Return [X, Y] of the center of cell containing provided text 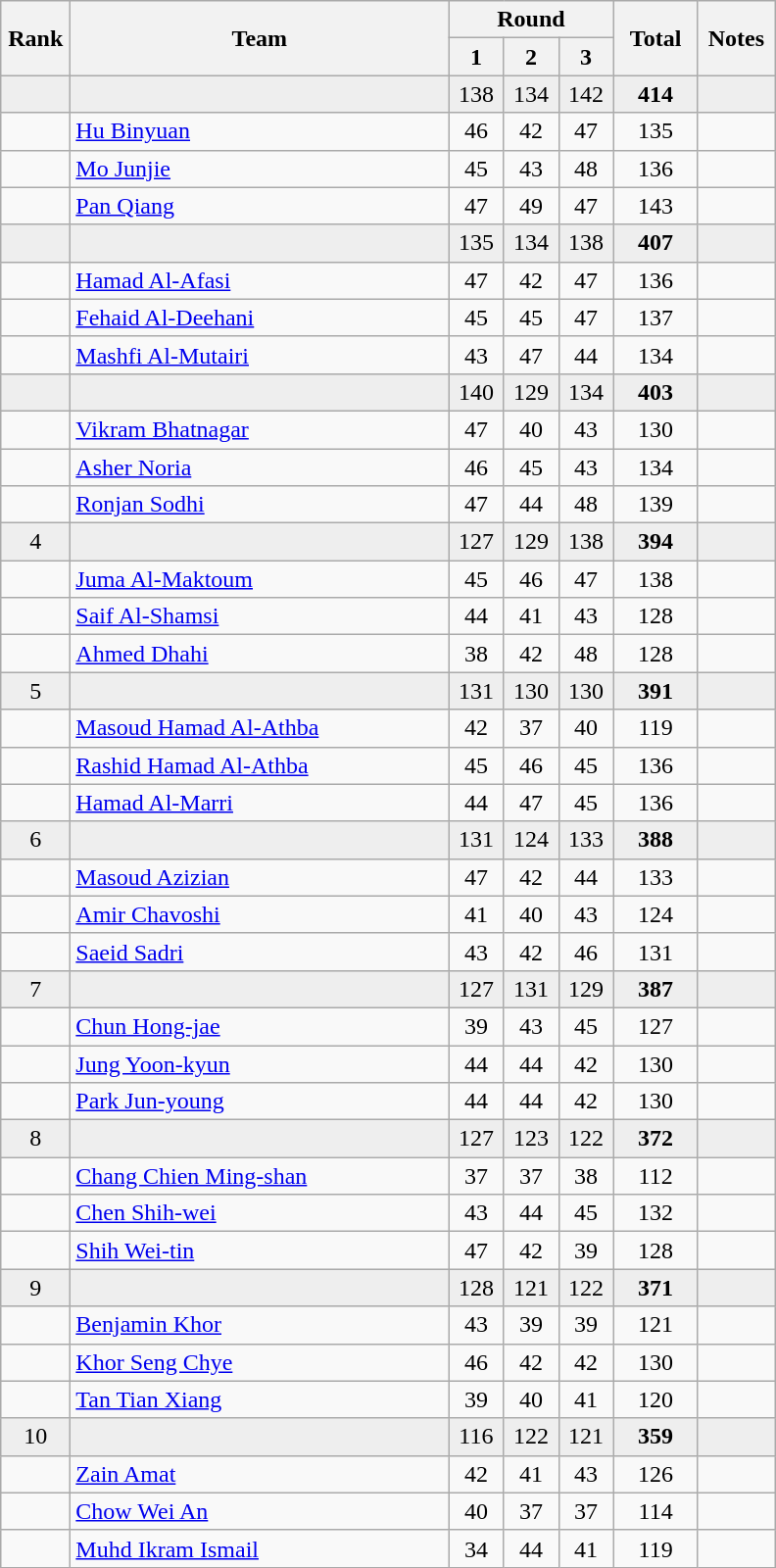
137 [655, 318]
394 [655, 542]
10 [35, 1437]
9 [35, 1288]
Hamad Al-Marri [260, 803]
3 [586, 57]
Khor Seng Chye [260, 1362]
123 [531, 1139]
Jung Yoon-kyun [260, 1063]
Hu Binyuan [260, 131]
49 [531, 206]
Park Jun-young [260, 1102]
Muhd Ikram Ismail [260, 1548]
Hamad Al-Afasi [260, 280]
Mashfi Al-Mutairi [260, 355]
414 [655, 94]
Total [655, 38]
120 [655, 1399]
Ahmed Dhahi [260, 654]
Round [531, 20]
132 [655, 1213]
403 [655, 392]
391 [655, 691]
Notes [737, 38]
Saeid Sadri [260, 952]
Zain Amat [260, 1474]
2 [531, 57]
1 [476, 57]
Saif Al-Shamsi [260, 616]
407 [655, 243]
Masoud Azizian [260, 877]
Asher Noria [260, 467]
143 [655, 206]
Rank [35, 38]
4 [35, 542]
Shih Wei-tin [260, 1250]
371 [655, 1288]
Chang Chien Ming-shan [260, 1176]
Amir Chavoshi [260, 914]
372 [655, 1139]
Ronjan Sodhi [260, 505]
126 [655, 1474]
Chow Wei An [260, 1511]
Rashid Hamad Al-Athba [260, 765]
Vikram Bhatnagar [260, 429]
387 [655, 989]
Masoud Hamad Al-Athba [260, 728]
5 [35, 691]
Fehaid Al-Deehani [260, 318]
Juma Al-Maktoum [260, 579]
Tan Tian Xiang [260, 1399]
Chun Hong-jae [260, 1026]
359 [655, 1437]
112 [655, 1176]
140 [476, 392]
114 [655, 1511]
Team [260, 38]
Mo Junjie [260, 169]
Chen Shih-wei [260, 1213]
34 [476, 1548]
7 [35, 989]
Pan Qiang [260, 206]
6 [35, 840]
142 [586, 94]
139 [655, 505]
Benjamin Khor [260, 1325]
388 [655, 840]
8 [35, 1139]
116 [476, 1437]
